Search for the cell housing the specified text and yield its (X, Y) center coordinate. 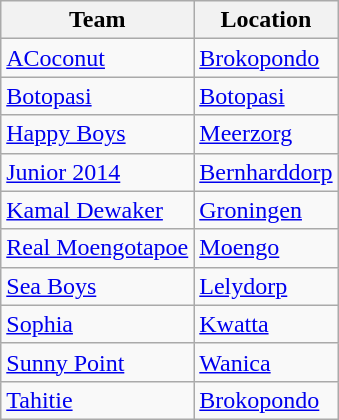
Happy Boys (98, 134)
Sunny Point (98, 362)
Location (266, 20)
Meerzorg (266, 134)
Wanica (266, 362)
Moengo (266, 248)
Junior 2014 (98, 172)
Lelydorp (266, 286)
Team (98, 20)
Tahitie (98, 400)
Kamal Dewaker (98, 210)
Groningen (266, 210)
Real Moengotapoe (98, 248)
Bernharddorp (266, 172)
Sophia (98, 324)
Sea Boys (98, 286)
ACoconut (98, 58)
Kwatta (266, 324)
